From the cell containing the given text, extract its center point as (X, Y) coordinate. 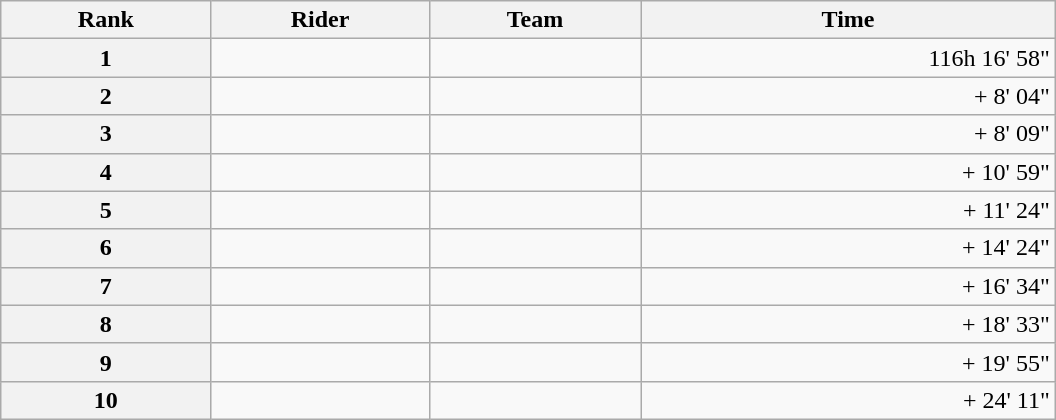
2 (106, 96)
+ 24' 11" (848, 400)
Rank (106, 20)
6 (106, 248)
9 (106, 362)
+ 11' 24" (848, 210)
8 (106, 324)
+ 18' 33" (848, 324)
116h 16' 58" (848, 58)
+ 8' 09" (848, 134)
Time (848, 20)
4 (106, 172)
10 (106, 400)
+ 19' 55" (848, 362)
+ 14' 24" (848, 248)
3 (106, 134)
1 (106, 58)
+ 8' 04" (848, 96)
Team (535, 20)
Rider (320, 20)
7 (106, 286)
+ 10' 59" (848, 172)
+ 16' 34" (848, 286)
5 (106, 210)
